Pinpoint the cell where the given text exists, returning its [X, Y] midpoint coordinate. 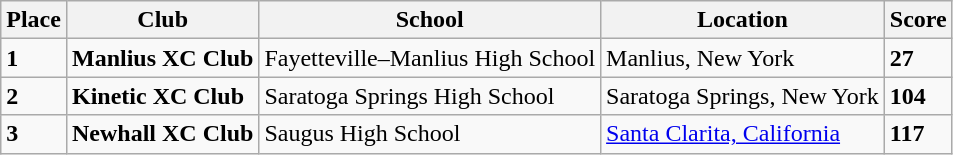
3 [34, 134]
Club [162, 20]
117 [918, 134]
Location [743, 20]
Saratoga Springs High School [430, 96]
Place [34, 20]
Saugus High School [430, 134]
School [430, 20]
1 [34, 58]
Manlius, New York [743, 58]
2 [34, 96]
104 [918, 96]
Newhall XC Club [162, 134]
Score [918, 20]
Santa Clarita, California [743, 134]
Fayetteville–Manlius High School [430, 58]
Manlius XC Club [162, 58]
Kinetic XC Club [162, 96]
Saratoga Springs, New York [743, 96]
27 [918, 58]
